Output the [x, y] coordinate of the center of the cell containing the given text.  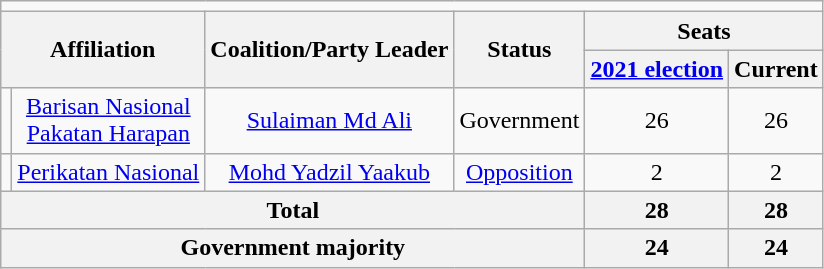
Mohd Yadzil Yaakub [330, 172]
Total [293, 210]
Opposition [520, 172]
2021 election [657, 69]
Government majority [293, 248]
Barisan NasionalPakatan Harapan [108, 120]
Status [520, 50]
Current [776, 69]
Seats [704, 31]
Affiliation [103, 50]
Coalition/Party Leader [330, 50]
Government [520, 120]
Perikatan Nasional [108, 172]
Sulaiman Md Ali [330, 120]
